From the cell containing the given text, extract its center point as (x, y) coordinate. 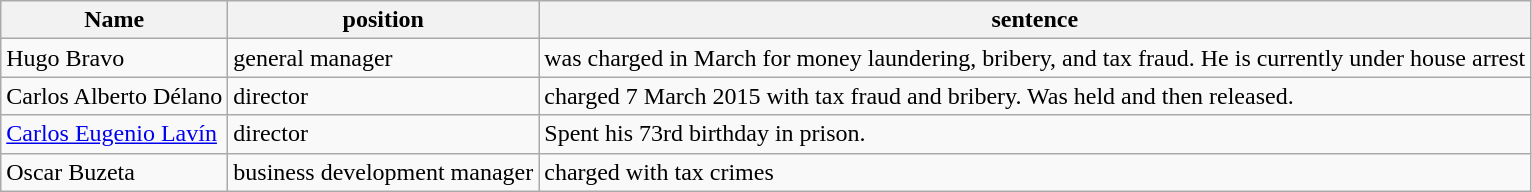
was charged in March for money laundering, bribery, and tax fraud. He is currently under house arrest (1035, 58)
sentence (1035, 20)
charged 7 March 2015 with tax fraud and bribery. Was held and then released. (1035, 96)
Spent his 73rd birthday in prison. (1035, 134)
Carlos Eugenio Lavín (114, 134)
Carlos Alberto Délano (114, 96)
Hugo Bravo (114, 58)
general manager (384, 58)
business development manager (384, 172)
Name (114, 20)
Oscar Buzeta (114, 172)
charged with tax crimes (1035, 172)
position (384, 20)
